Output the [x, y] coordinate of the center of the cell containing the given text.  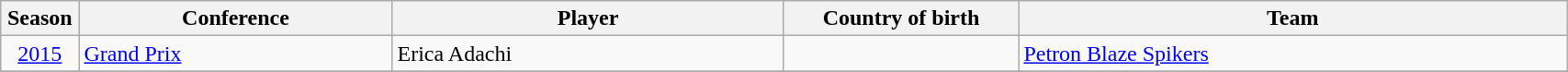
Team [1293, 18]
Season [40, 18]
Player [588, 18]
Grand Prix [235, 54]
Conference [235, 18]
2015 [40, 54]
Petron Blaze Spikers [1293, 54]
Erica Adachi [588, 54]
Country of birth [901, 18]
